Extract the [X, Y] coordinate from the center of the cell holding the provided text.  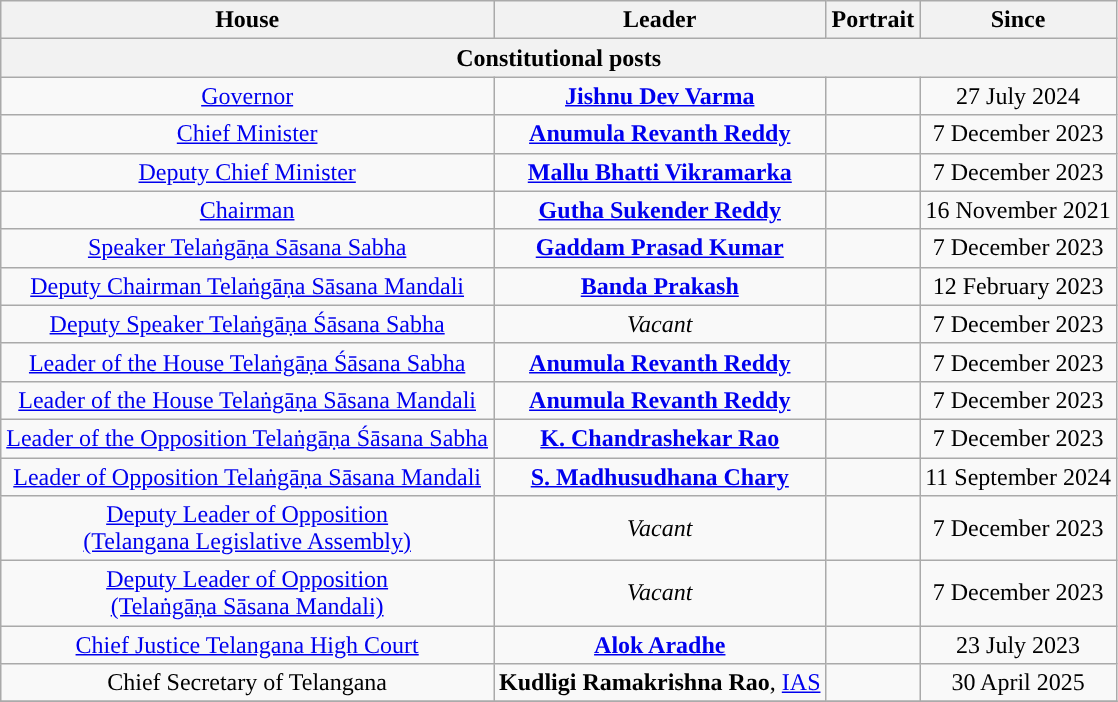
23 July 2023 [1018, 645]
House [248, 20]
Mallu Bhatti Vikramarka [660, 172]
Deputy Chairman Telaṅgāṇa Sāsana Mandali [248, 286]
Deputy Chief Minister [248, 172]
Chief Justice Telangana High Court [248, 645]
Portrait [873, 20]
Leader [660, 20]
Leader of Opposition Telaṅgāṇa Sāsana Mandali [248, 477]
16 November 2021 [1018, 210]
Chief Secretary of Telangana [248, 683]
Governor [248, 96]
Deputy Leader of Opposition (Telaṅgāṇa Sāsana Mandali) [248, 594]
S. Madhusudhana Chary [660, 477]
Deputy Leader of Opposition (Telangana Legislative Assembly) [248, 528]
Since [1018, 20]
30 April 2025 [1018, 683]
11 September 2024 [1018, 477]
Chairman [248, 210]
Kudligi Ramakrishna Rao, IAS [660, 683]
Leader of the House Telaṅgāṇa Śāsana Sabha [248, 362]
K. Chandrashekar Rao [660, 438]
Deputy Speaker Telaṅgāṇa Śāsana Sabha [248, 324]
Leader of the Opposition Telaṅgāṇa Śāsana Sabha [248, 438]
Alok Aradhe [660, 645]
Gutha Sukender Reddy [660, 210]
Constitutional posts [559, 58]
Leader of the House Telaṅgāṇa Sāsana Mandali [248, 400]
Banda Prakash [660, 286]
12 February 2023 [1018, 286]
Chief Minister [248, 134]
Speaker Telaṅgāṇa Sāsana Sabha [248, 248]
Jishnu Dev Varma [660, 96]
27 July 2024 [1018, 96]
Gaddam Prasad Kumar [660, 248]
